Provide the (x, y) coordinate of the cell's center where the given text is located.  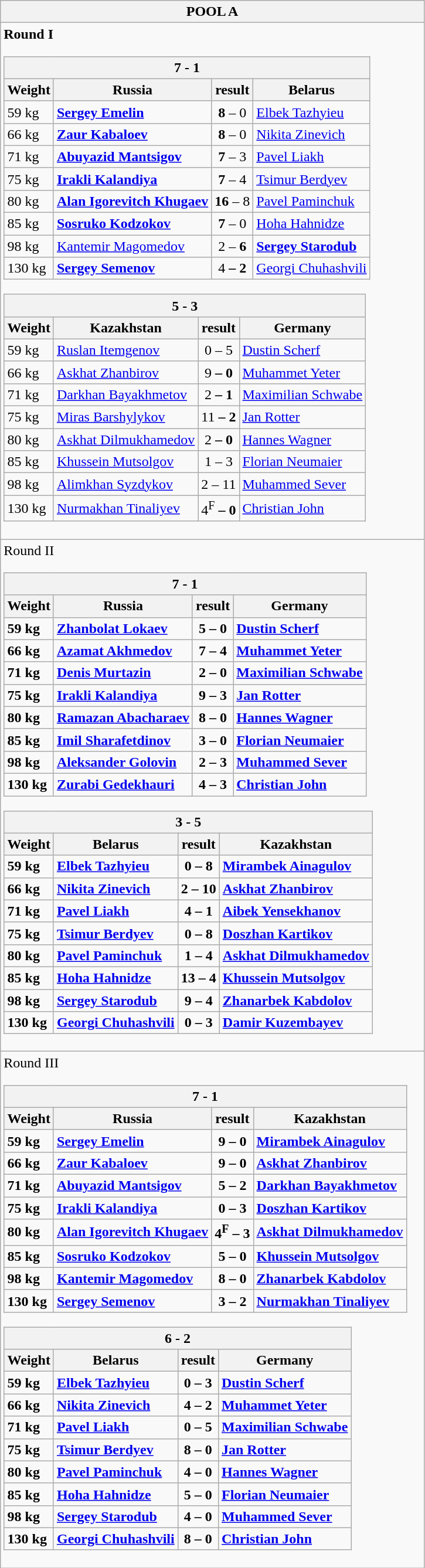
2 – 6 (232, 246)
1 – 4 (198, 955)
Imil Sharafetdinov (123, 740)
Ruslan Itemgenov (125, 350)
Aleksander Golovin (123, 762)
3 – 0 (212, 740)
11 – 2 (219, 417)
Damir Kuzembayev (295, 1023)
13 – 4 (198, 978)
POOL A (212, 12)
9 – 3 (212, 695)
4F – 0 (219, 509)
2 – 10 (198, 889)
2 – 1 (219, 394)
Denis Murtazin (123, 673)
5 - 3 (185, 305)
3 – 2 (232, 1301)
4F – 3 (232, 1232)
2 – 11 (219, 484)
1 – 3 (219, 462)
9 – 4 (198, 1001)
7 – 0 (232, 224)
Alimkhan Syzdykov (125, 484)
3 - 5 (188, 822)
5 – 2 (232, 1185)
4 – 1 (198, 911)
6 - 2 (178, 1338)
Aibek Yensekhanov (295, 911)
Miras Barshylykov (125, 417)
16 – 8 (232, 201)
4 – 3 (212, 784)
Zhanbolat Lokaev (123, 628)
Ramazan Abacharaev (123, 717)
Azamat Akhmedov (123, 651)
7 – 3 (232, 157)
2 – 3 (212, 762)
Zurabi Gedekhauri (123, 784)
